Detect which cell encompasses the target text, then output its (X, Y) center coordinate. 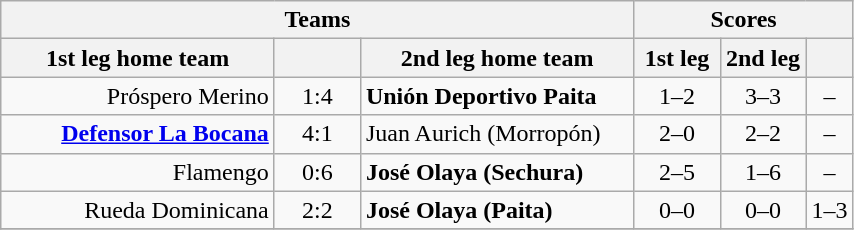
José Olaya (Paita) (497, 210)
José Olaya (Sechura) (497, 172)
1st leg home team (138, 58)
Juan Aurich (Morropón) (497, 134)
2:2 (317, 210)
2nd leg (763, 58)
0:6 (317, 172)
Unión Deportivo Paita (497, 96)
2–0 (677, 134)
4:1 (317, 134)
2–5 (677, 172)
2–2 (763, 134)
1st leg (677, 58)
1–6 (763, 172)
Próspero Merino (138, 96)
Teams (318, 20)
1–3 (830, 210)
Flamengo (138, 172)
2nd leg home team (497, 58)
Defensor La Bocana (138, 134)
Rueda Dominicana (138, 210)
Scores (744, 20)
1:4 (317, 96)
1–2 (677, 96)
3–3 (763, 96)
